Return (X, Y) of the center of cell containing provided text 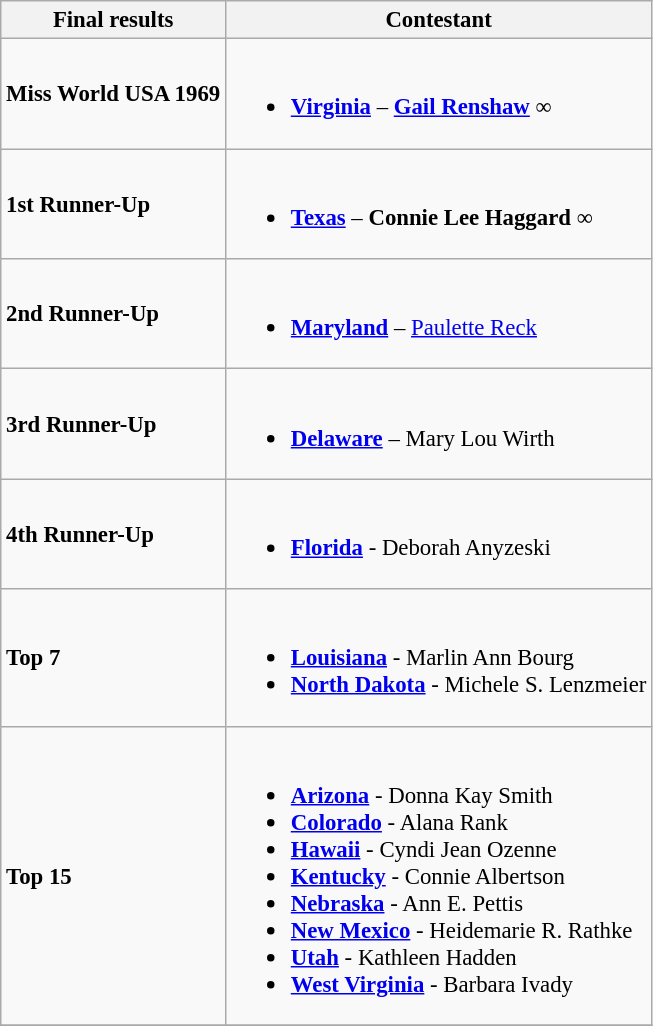
Top 7 (114, 658)
Miss World USA 1969 (114, 94)
Louisiana - Marlin Ann Bourg North Dakota - Michele S. Lenzmeier (438, 658)
Final results (114, 20)
1st Runner-Up (114, 204)
Virginia – Gail Renshaw ∞ (438, 94)
Florida - Deborah Anyzeski (438, 534)
2nd Runner-Up (114, 314)
Top 15 (114, 876)
Delaware – Mary Lou Wirth (438, 424)
3rd Runner-Up (114, 424)
4th Runner-Up (114, 534)
Contestant (438, 20)
Texas – Connie Lee Haggard ∞ (438, 204)
Maryland – Paulette Reck (438, 314)
